Capture the cell that displays the provided text and extract its (x, y) central coordinate. 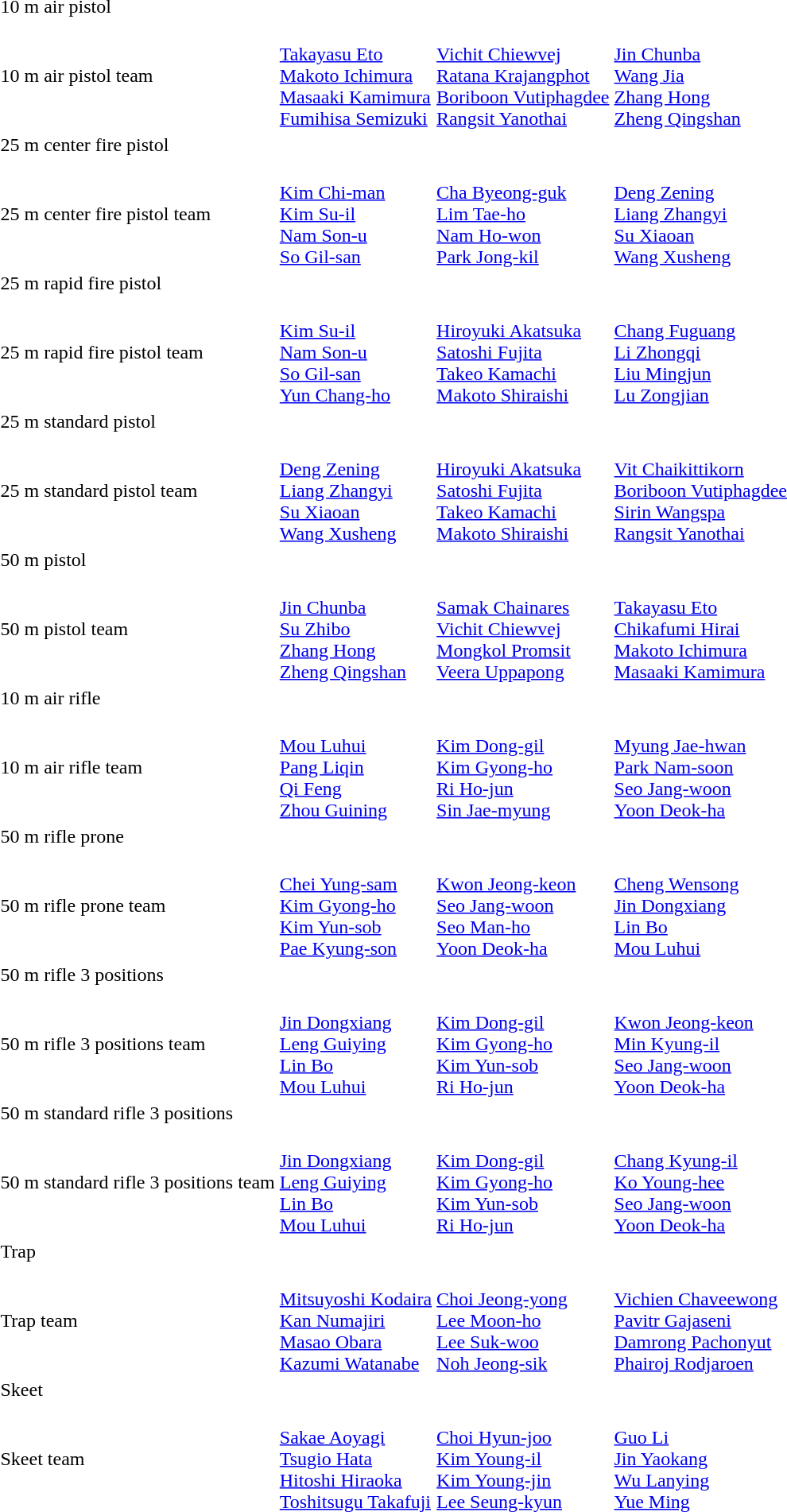
Cha Byeong-gukLim Tae-hoNam Ho-wonPark Jong-kil (523, 214)
Choi Jeong-yongLee Moon-hoLee Suk-wooNoh Jeong-sik (523, 1320)
Mou LuhuiPang LiqinQi FengZhou Guining (355, 767)
Takayasu EtoMakoto IchimuraMasaaki KamimuraFumihisa Semizuki (355, 76)
Kim Su-ilNam Son-uSo Gil-sanYun Chang-ho (355, 352)
Kim Chi-manKim Su-ilNam Son-uSo Gil-san (355, 214)
Vichit ChiewvejRatana KrajangphotBoriboon VutiphagdeeRangsit Yanothai (523, 76)
Deng ZeningLiang ZhangyiSu XiaoanWang Xusheng (355, 490)
Samak ChainaresVichit ChiewvejMongkol PromsitVeera Uppapong (523, 629)
Kwon Jeong-keonSeo Jang-woonSeo Man-hoYoon Deok-ha (523, 905)
Chei Yung-samKim Gyong-hoKim Yun-sobPae Kyung-son (355, 905)
Jin ChunbaSu ZhiboZhang HongZheng Qingshan (355, 629)
Kim Dong-gilKim Gyong-hoRi Ho-junSin Jae-myung (523, 767)
Mitsuyoshi KodairaKan NumajiriMasao ObaraKazumi Watanabe (355, 1320)
